Output the [X, Y] coordinate of the center of the cell containing the given text.  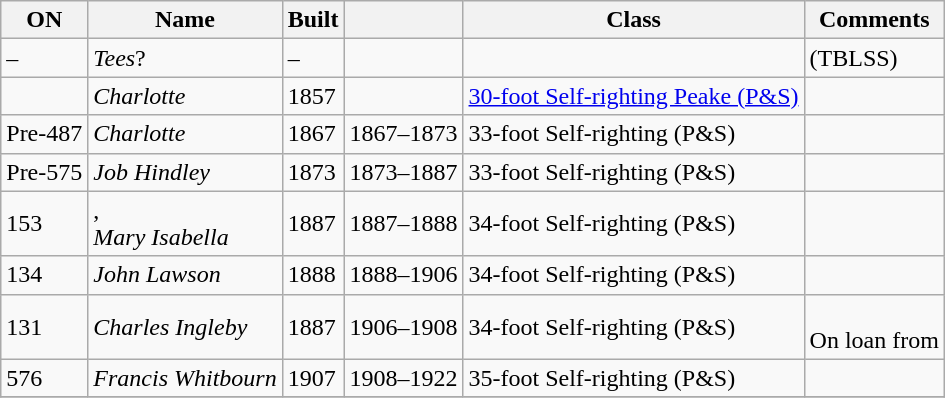
1907 [313, 378]
153 [44, 224]
Tees? [185, 58]
Name [185, 20]
35-foot Self-righting (P&S) [634, 378]
1867 [313, 134]
Pre-575 [44, 172]
1857 [313, 96]
1887–1888 [404, 224]
576 [44, 378]
1888 [313, 275]
On loan from [874, 326]
,Mary Isabella [185, 224]
Charles Ingleby [185, 326]
ON [44, 20]
(TBLSS) [874, 58]
1867–1873 [404, 134]
Job Hindley [185, 172]
1873–1887 [404, 172]
1906–1908 [404, 326]
134 [44, 275]
Pre-487 [44, 134]
131 [44, 326]
John Lawson [185, 275]
1908–1922 [404, 378]
30-foot Self-righting Peake (P&S) [634, 96]
Built [313, 20]
Francis Whitbourn [185, 378]
1873 [313, 172]
Class [634, 20]
Comments [874, 20]
1888–1906 [404, 275]
